Provide the [x, y] coordinate of the cell's center where the given text is located.  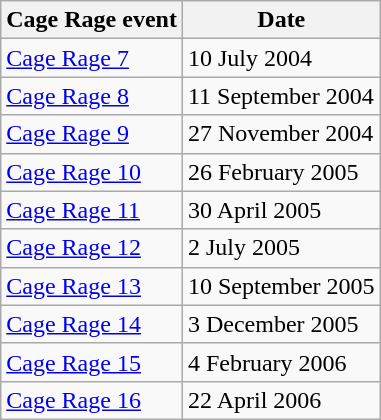
3 December 2005 [281, 324]
Cage Rage 12 [92, 248]
Cage Rage 14 [92, 324]
Cage Rage 9 [92, 134]
2 July 2005 [281, 248]
Cage Rage 10 [92, 172]
10 September 2005 [281, 286]
Cage Rage 7 [92, 58]
Cage Rage 11 [92, 210]
26 February 2005 [281, 172]
Date [281, 20]
30 April 2005 [281, 210]
Cage Rage 16 [92, 400]
Cage Rage 15 [92, 362]
4 February 2006 [281, 362]
Cage Rage 13 [92, 286]
10 July 2004 [281, 58]
Cage Rage 8 [92, 96]
Cage Rage event [92, 20]
27 November 2004 [281, 134]
22 April 2006 [281, 400]
11 September 2004 [281, 96]
